Extract the (X, Y) coordinate from the center of the cell holding the provided text.  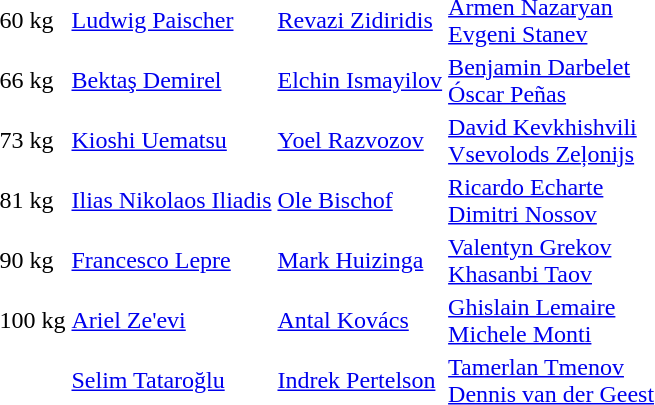
Ariel Ze'evi (172, 320)
Francesco Lepre (172, 260)
Bektaş Demirel (172, 80)
Elchin Ismayilov (360, 80)
Mark Huizinga (360, 260)
Antal Kovács (360, 320)
Kioshi Uematsu (172, 140)
Ilias Nikolaos Iliadis (172, 200)
Ole Bischof (360, 200)
Yoel Razvozov (360, 140)
